From the cell containing the given text, extract its center point as (x, y) coordinate. 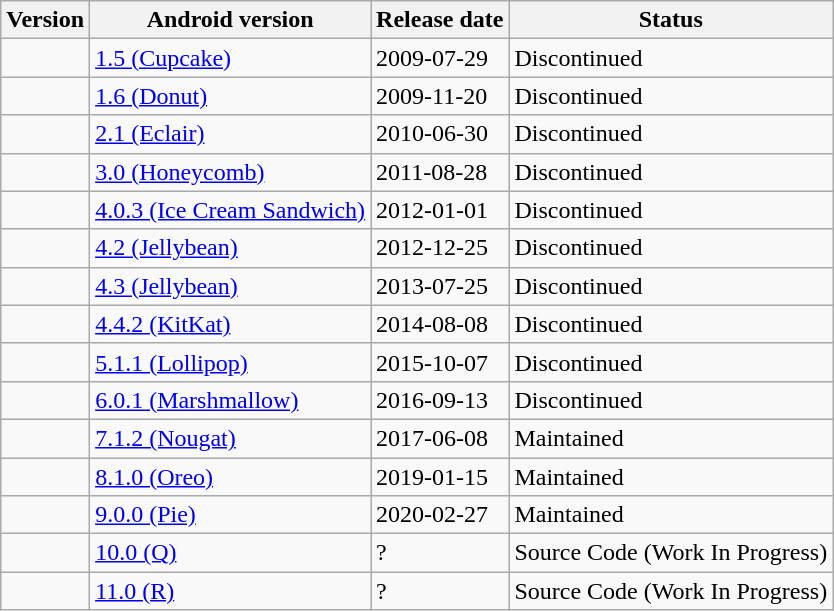
2014-08-08 (440, 324)
4.4.2 (KitKat) (230, 324)
3.0 (Honeycomb) (230, 172)
1.5 (Cupcake) (230, 58)
10.0 (Q) (230, 553)
2015-10-07 (440, 362)
2019-01-15 (440, 477)
1.6 (Donut) (230, 96)
2009-07-29 (440, 58)
Status (671, 20)
4.2 (Jellybean) (230, 248)
4.3 (Jellybean) (230, 286)
Version (46, 20)
2012-12-25 (440, 248)
2017-06-08 (440, 438)
9.0.0 (Pie) (230, 515)
2013-07-25 (440, 286)
2009-11-20 (440, 96)
4.0.3 (Ice Cream Sandwich) (230, 210)
Release date (440, 20)
11.0 (R) (230, 591)
7.1.2 (Nougat) (230, 438)
Android version (230, 20)
2020-02-27 (440, 515)
8.1.0 (Oreo) (230, 477)
2010-06-30 (440, 134)
2011-08-28 (440, 172)
2016-09-13 (440, 400)
2012-01-01 (440, 210)
5.1.1 (Lollipop) (230, 362)
2.1 (Eclair) (230, 134)
6.0.1 (Marshmallow) (230, 400)
